Scan for the cell matching the given text and deliver its (X, Y) coordinate at center. 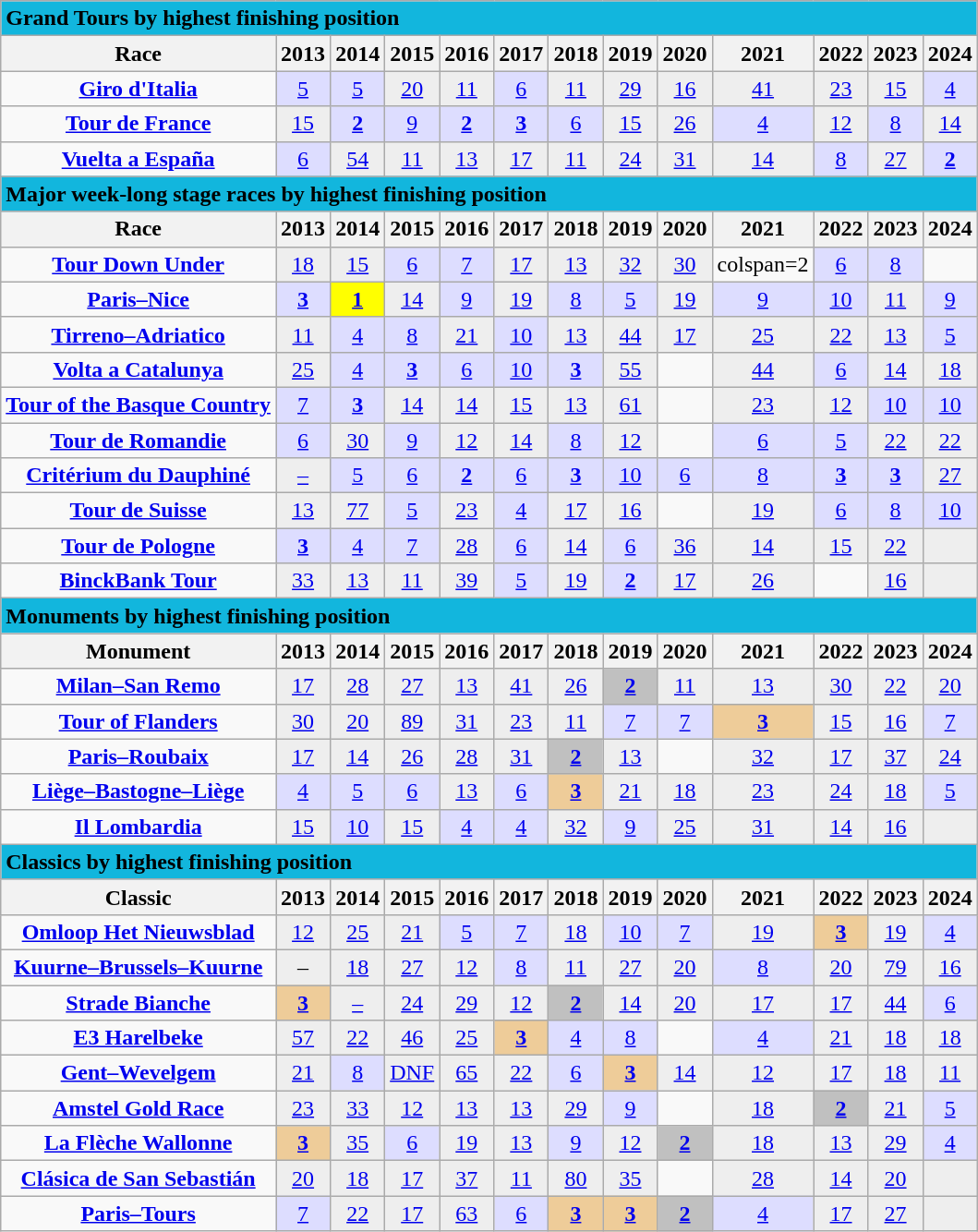
Tour Down Under (139, 264)
63 (467, 1214)
Clásica de San Sebastián (139, 1178)
Omloop Het Nieuwsblad (139, 932)
E3 Harelbeke (139, 1038)
55 (630, 369)
80 (576, 1178)
Monuments by highest finishing position (489, 616)
Volta a Catalunya (139, 369)
39 (467, 581)
Il Lombardia (139, 827)
65 (467, 1073)
Tour de Suisse (139, 511)
89 (412, 721)
61 (630, 405)
DNF (412, 1073)
79 (896, 967)
Monument (139, 651)
Strade Bianche (139, 1002)
Classic (139, 897)
54 (358, 159)
Tour of Flanders (139, 721)
Grand Tours by highest finishing position (489, 18)
57 (303, 1038)
77 (358, 511)
Vuelta a España (139, 159)
Amstel Gold Race (139, 1108)
Critérium du Dauphiné (139, 476)
Tour de Pologne (139, 546)
BinckBank Tour (139, 581)
Classics by highest finishing position (489, 862)
Liège–Bastogne–Liège (139, 791)
Paris–Tours (139, 1214)
Giro d'Italia (139, 89)
Paris–Roubaix (139, 756)
1 (358, 299)
colspan=2 (763, 264)
Tour of the Basque Country (139, 405)
La Flèche Wallonne (139, 1143)
46 (412, 1038)
Kuurne–Brussels–Kuurne (139, 967)
Tour de France (139, 124)
Paris–Nice (139, 299)
Tirreno–Adriatico (139, 334)
Tour de Romandie (139, 441)
36 (685, 546)
Gent–Wevelgem (139, 1073)
Milan–San Remo (139, 686)
Major week-long stage races by highest finishing position (489, 194)
